Return (x, y) of the center of cell containing provided text 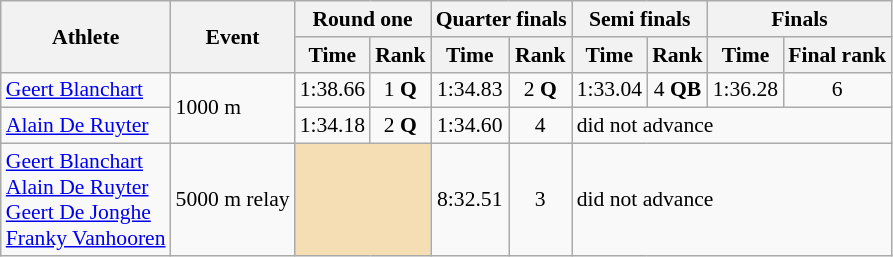
3 (540, 200)
Round one (363, 19)
6 (837, 90)
1:36.28 (746, 90)
Geert Blanchart (86, 90)
1:34.18 (332, 126)
1 Q (400, 90)
4 QB (678, 90)
Alain De Ruyter (86, 126)
Semi finals (640, 19)
8:32.51 (470, 200)
5000 m relay (233, 200)
1:34.60 (470, 126)
1000 m (233, 108)
Final rank (837, 55)
Event (233, 36)
1:38.66 (332, 90)
1:33.04 (610, 90)
Finals (800, 19)
Geert BlanchartAlain De RuyterGeert De JongheFranky Vanhooren (86, 200)
Quarter finals (502, 19)
4 (540, 126)
1:34.83 (470, 90)
Athlete (86, 36)
